From the cell containing the given text, extract its center point as (X, Y) coordinate. 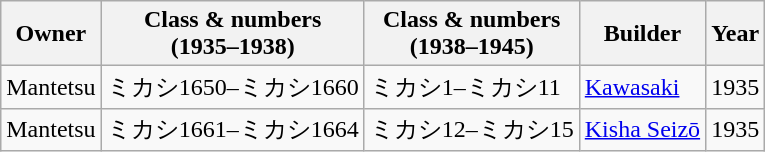
Owner (51, 34)
Class & numbers(1935–1938) (232, 34)
Kawasaki (642, 88)
Year (736, 34)
Class & numbers(1938–1945) (472, 34)
ミカシ1661–ミカシ1664 (232, 130)
Builder (642, 34)
ミカシ1650–ミカシ1660 (232, 88)
ミカシ12–ミカシ15 (472, 130)
Kisha Seizō (642, 130)
ミカシ1–ミカシ11 (472, 88)
